Detect which cell encompasses the target text, then output its [X, Y] center coordinate. 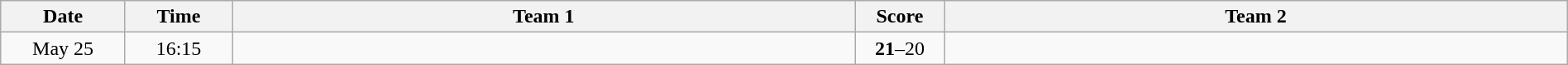
Team 2 [1256, 17]
21–20 [900, 48]
Date [63, 17]
Time [179, 17]
May 25 [63, 48]
16:15 [179, 48]
Score [900, 17]
Team 1 [544, 17]
